Pinpoint the cell where the given text exists, returning its [X, Y] midpoint coordinate. 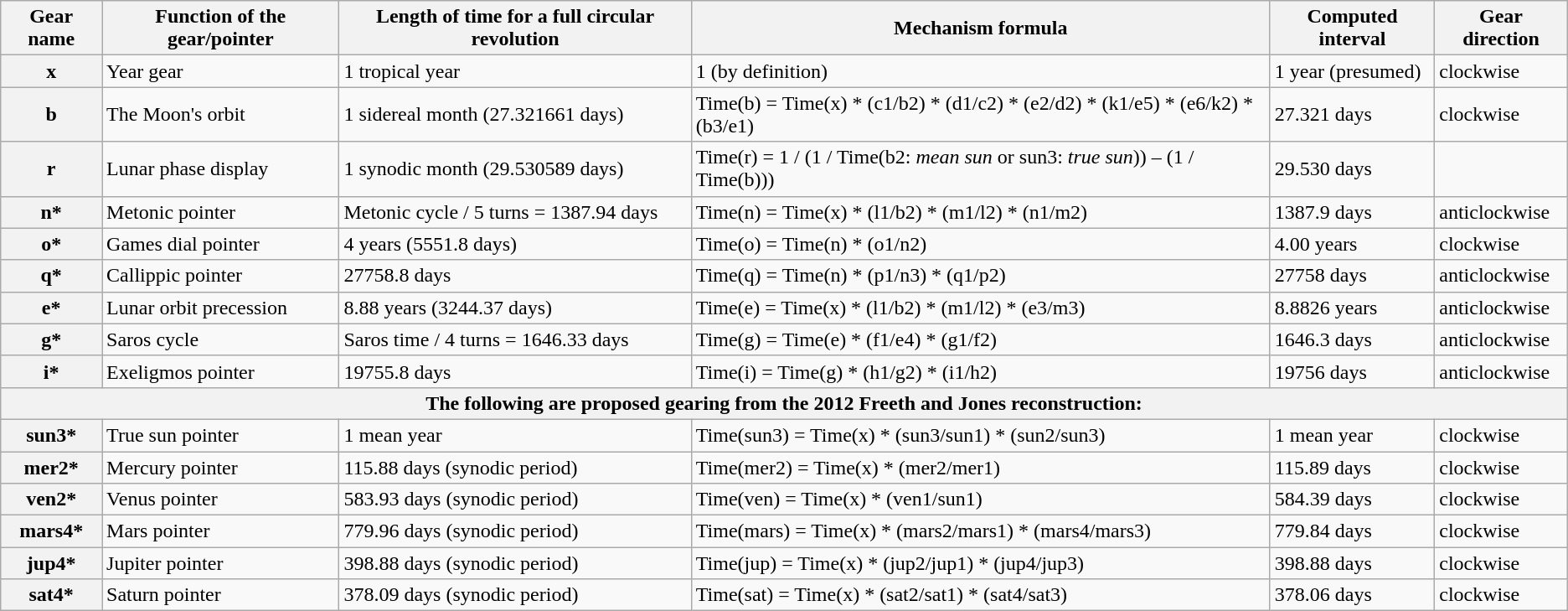
Time(mer2) = Time(x) * (mer2/mer1) [980, 467]
29.530 days [1352, 169]
Callippic pointer [221, 276]
19756 days [1352, 371]
27758.8 days [515, 276]
1646.3 days [1352, 339]
27758 days [1352, 276]
Time(b) = Time(x) * (c1/b2) * (d1/c2) * (e2/d2) * (k1/e5) * (e6/k2) * (b3/e1) [980, 114]
Exeligmos pointer [221, 371]
Time(ven) = Time(x) * (ven1/sun1) [980, 500]
Venus pointer [221, 500]
378.06 days [1352, 595]
Saros time / 4 turns = 1646.33 days [515, 339]
Computed interval [1352, 28]
Mercury pointer [221, 467]
Gear name [52, 28]
Time(jup) = Time(x) * (jup2/jup1) * (jup4/jup3) [980, 563]
Time(o) = Time(n) * (o1/n2) [980, 244]
1387.9 days [1352, 212]
1 sidereal month (27.321661 days) [515, 114]
Metonic cycle / 5 turns = 1387.94 days [515, 212]
Saturn pointer [221, 595]
b [52, 114]
Time(e) = Time(x) * (l1/b2) * (m1/l2) * (e3/m3) [980, 308]
1 year (presumed) [1352, 71]
19755.8 days [515, 371]
ven2* [52, 500]
Gear direction [1501, 28]
8.8826 years [1352, 308]
Function of the gear/pointer [221, 28]
Time(i) = Time(g) * (h1/g2) * (i1/h2) [980, 371]
r [52, 169]
jup4* [52, 563]
o* [52, 244]
x [52, 71]
i* [52, 371]
Time(r) = 1 / (1 / Time(b2: mean sun or sun3: true sun)) – (1 / Time(b))) [980, 169]
Time(n) = Time(x) * (l1/b2) * (m1/l2) * (n1/m2) [980, 212]
115.89 days [1352, 467]
115.88 days (synodic period) [515, 467]
Mechanism formula [980, 28]
584.39 days [1352, 500]
Lunar phase display [221, 169]
sat4* [52, 595]
n* [52, 212]
sun3* [52, 435]
Time(mars) = Time(x) * (mars2/mars1) * (mars4/mars3) [980, 531]
g* [52, 339]
779.96 days (synodic period) [515, 531]
mars4* [52, 531]
True sun pointer [221, 435]
Games dial pointer [221, 244]
1 tropical year [515, 71]
Year gear [221, 71]
398.88 days (synodic period) [515, 563]
378.09 days (synodic period) [515, 595]
1 synodic month (29.530589 days) [515, 169]
The Moon's orbit [221, 114]
Metonic pointer [221, 212]
mer2* [52, 467]
Time(sat) = Time(x) * (sat2/sat1) * (sat4/sat3) [980, 595]
Saros cycle [221, 339]
4 years (5551.8 days) [515, 244]
q* [52, 276]
Time(sun3) = Time(x) * (sun3/sun1) * (sun2/sun3) [980, 435]
27.321 days [1352, 114]
Mars pointer [221, 531]
Time(g) = Time(e) * (f1/e4) * (g1/f2) [980, 339]
Time(q) = Time(n) * (p1/n3) * (q1/p2) [980, 276]
8.88 years (3244.37 days) [515, 308]
Lunar orbit precession [221, 308]
e* [52, 308]
Length of time for a full circular revolution [515, 28]
398.88 days [1352, 563]
1 (by definition) [980, 71]
4.00 years [1352, 244]
Jupiter pointer [221, 563]
779.84 days [1352, 531]
The following are proposed gearing from the 2012 Freeth and Jones reconstruction: [784, 403]
583.93 days (synodic period) [515, 500]
